Return (X, Y) of the center of cell containing provided text 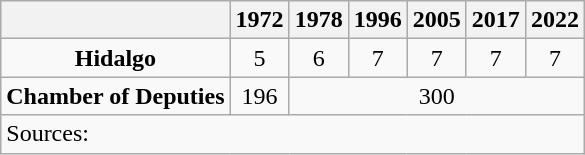
300 (436, 96)
2022 (554, 20)
1978 (318, 20)
196 (260, 96)
Chamber of Deputies (116, 96)
6 (318, 58)
1996 (378, 20)
1972 (260, 20)
Hidalgo (116, 58)
5 (260, 58)
Sources: (293, 134)
2005 (436, 20)
2017 (496, 20)
